Identify which cell holds the provided text, then report its (X, Y) central coordinate. 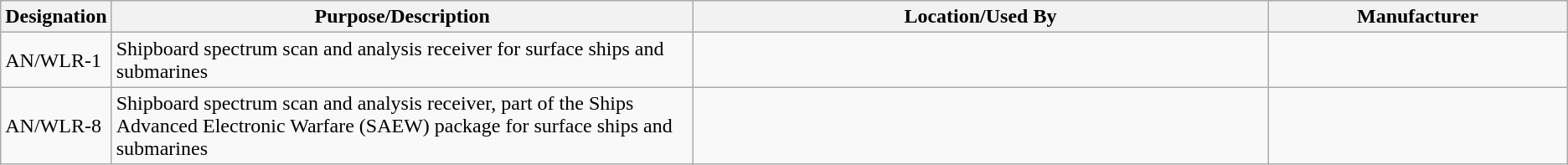
AN/WLR-1 (56, 60)
AN/WLR-8 (56, 126)
Shipboard spectrum scan and analysis receiver, part of the Ships Advanced Electronic Warfare (SAEW) package for surface ships and submarines (402, 126)
Purpose/Description (402, 17)
Location/Used By (980, 17)
Designation (56, 17)
Shipboard spectrum scan and analysis receiver for surface ships and submarines (402, 60)
Manufacturer (1418, 17)
